Output the [X, Y] coordinate of the center of the cell containing the given text.  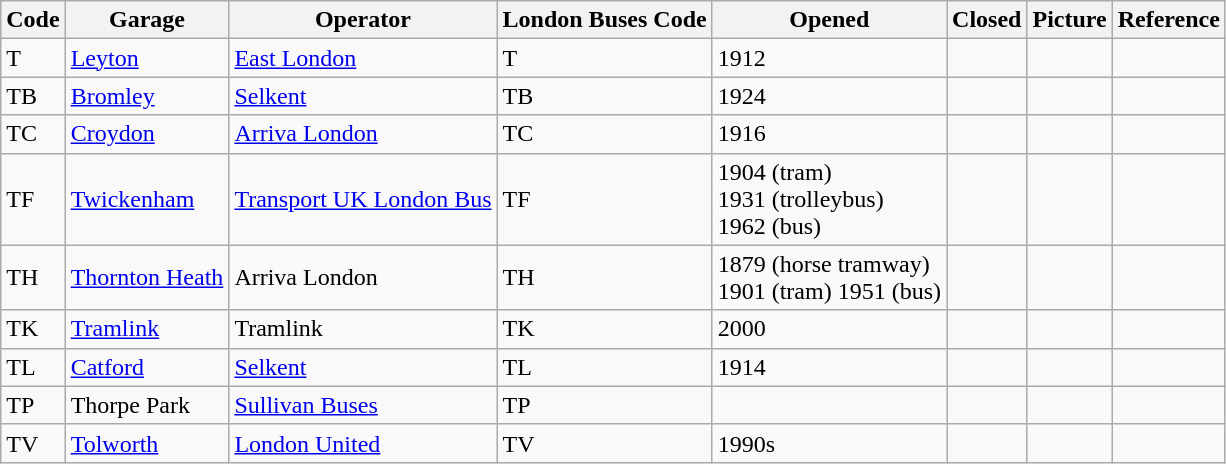
1912 [829, 58]
1914 [829, 367]
1879 (horse tramway)1901 (tram) 1951 (bus) [829, 278]
East London [363, 58]
Bromley [147, 96]
Closed [987, 20]
Opened [829, 20]
Leyton [147, 58]
Tolworth [147, 443]
1916 [829, 134]
Garage [147, 20]
2000 [829, 329]
Croydon [147, 134]
Catford [147, 367]
Operator [363, 20]
Sullivan Buses [363, 405]
1924 [829, 96]
Thorpe Park [147, 405]
1904 (tram)1931 (trolleybus)1962 (bus) [829, 199]
Picture [1070, 20]
Twickenham [147, 199]
London United [363, 443]
Code [33, 20]
Transport UK London Bus [363, 199]
1990s [829, 443]
Thornton Heath [147, 278]
Reference [1168, 20]
London Buses Code [604, 20]
